From the cell containing the given text, extract its center point as [x, y] coordinate. 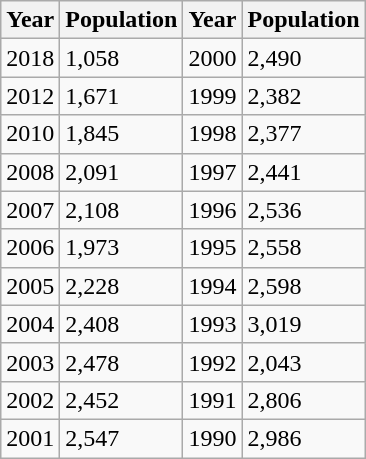
2,547 [122, 438]
2018 [30, 58]
2012 [30, 96]
2004 [30, 324]
2000 [212, 58]
2,452 [122, 400]
2003 [30, 362]
1992 [212, 362]
1993 [212, 324]
2002 [30, 400]
1998 [212, 134]
2,986 [304, 438]
2,478 [122, 362]
1997 [212, 172]
2,382 [304, 96]
2,228 [122, 286]
1999 [212, 96]
2,108 [122, 210]
2,091 [122, 172]
1,058 [122, 58]
1996 [212, 210]
1990 [212, 438]
2006 [30, 248]
2,441 [304, 172]
3,019 [304, 324]
2001 [30, 438]
2007 [30, 210]
2,806 [304, 400]
1991 [212, 400]
2,043 [304, 362]
2,536 [304, 210]
2008 [30, 172]
2,408 [122, 324]
2,490 [304, 58]
2,598 [304, 286]
1,671 [122, 96]
1994 [212, 286]
1995 [212, 248]
2010 [30, 134]
1,973 [122, 248]
2,558 [304, 248]
2,377 [304, 134]
1,845 [122, 134]
2005 [30, 286]
